Identify which cell holds the provided text, then report its (x, y) central coordinate. 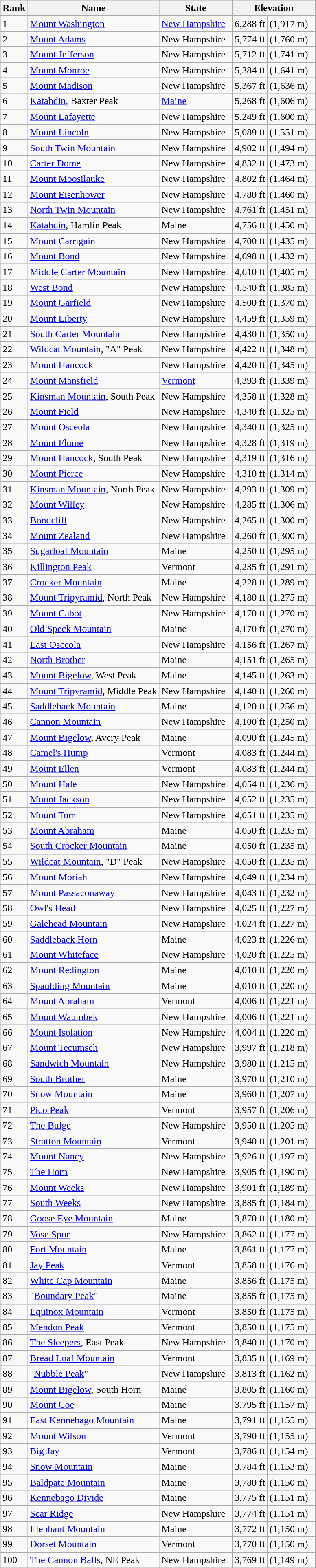
(1,370 m) (291, 303)
(1,226 m) (291, 939)
Bondcliff (94, 520)
4,020 ft (250, 955)
(1,339 m) (291, 380)
Mount Pierce (94, 474)
Sandwich Mountain (94, 1063)
South Weeks (94, 1203)
(1,350 m) (291, 334)
Mount Lincoln (94, 132)
3,861 ft (250, 1250)
80 (14, 1250)
Camel's Hump (94, 753)
4,235 ft (250, 567)
32 (14, 505)
Baldpate Mountain (94, 1482)
(1,551 m) (291, 132)
3,786 ft (250, 1451)
Mount Cabot (94, 613)
(1,210 m) (291, 1079)
4,293 ft (250, 489)
Mount Eisenhower (94, 194)
68 (14, 1063)
64 (14, 1001)
30 (14, 474)
(1,741 m) (291, 55)
11 (14, 179)
Mount Waumbek (94, 1017)
29 (14, 458)
Vose Spur (94, 1234)
Name (94, 8)
3,940 ft (250, 1141)
49 (14, 769)
(1,157 m) (291, 1405)
The Horn (94, 1172)
71 (14, 1110)
3,784 ft (250, 1467)
(1,359 m) (291, 318)
(1,405 m) (291, 272)
4,700 ft (250, 241)
4,310 ft (250, 474)
(1,190 m) (291, 1172)
(1,260 m) (291, 691)
(1,600 m) (291, 117)
Mount Tripyramid, North Peak (94, 598)
27 (14, 427)
84 (14, 1312)
37 (14, 582)
83 (14, 1296)
4,052 ft (250, 799)
48 (14, 753)
3,795 ft (250, 1405)
(1,275 m) (291, 598)
East Kennebago Mountain (94, 1420)
56 (14, 877)
(1,232 m) (291, 892)
(1,206 m) (291, 1110)
4,250 ft (250, 551)
(1,328 m) (291, 396)
Spaulding Mountain (94, 986)
Wildcat Mountain, "A" Peak (94, 349)
3,901 ft (250, 1188)
(1,319 m) (291, 442)
47 (14, 738)
5,268 ft (250, 101)
Mount Bigelow, South Horn (94, 1389)
Old Speck Mountain (94, 629)
Mount Isolation (94, 1032)
South Carter Mountain (94, 334)
3,858 ft (250, 1265)
(1,917 m) (291, 24)
The Sleepers, East Peak (94, 1343)
(1,160 m) (291, 1389)
South Twin Mountain (94, 148)
Mount Passaconaway (94, 892)
92 (14, 1435)
Bread Loaf Mountain (94, 1358)
96 (14, 1498)
Mount Jefferson (94, 55)
(1,641 m) (291, 70)
88 (14, 1374)
(1,464 m) (291, 179)
66 (14, 1032)
46 (14, 722)
28 (14, 442)
4,393 ft (250, 380)
4,090 ft (250, 738)
4,228 ft (250, 582)
Mount Wilson (94, 1435)
3,805 ft (250, 1389)
Elevation (274, 8)
Mount Lafayette (94, 117)
45 (14, 707)
26 (14, 411)
4,004 ft (250, 1032)
4,358 ft (250, 396)
4,180 ft (250, 598)
4,610 ft (250, 272)
(1,162 m) (291, 1374)
21 (14, 334)
24 (14, 380)
Fort Mountain (94, 1250)
The Bulge (94, 1125)
Mount Garfield (94, 303)
4,260 ft (250, 536)
31 (14, 489)
2 (14, 39)
(1,207 m) (291, 1094)
3,997 ft (250, 1048)
13 (14, 210)
(1,295 m) (291, 551)
Mount Carrigain (94, 241)
Mount Bond (94, 256)
98 (14, 1529)
4,761 ft (250, 210)
White Cap Mountain (94, 1281)
57 (14, 892)
5,774 ft (250, 39)
35 (14, 551)
(1,184 m) (291, 1203)
4,156 ft (250, 644)
90 (14, 1405)
(1,385 m) (291, 287)
Mount Tripyramid, Middle Peak (94, 691)
Cannon Mountain (94, 722)
(1,348 m) (291, 349)
4,756 ft (250, 225)
73 (14, 1141)
6 (14, 101)
Mendon Peak (94, 1327)
(1,451 m) (291, 210)
19 (14, 303)
70 (14, 1094)
3,813 ft (250, 1374)
Katahdin, Hamlin Peak (94, 225)
Mount Hancock (94, 365)
3,957 ft (250, 1110)
(1,473 m) (291, 163)
50 (14, 784)
5 (14, 86)
(1,197 m) (291, 1156)
3,926 ft (250, 1156)
Killington Peak (94, 567)
South Brother (94, 1079)
4,051 ft (250, 815)
75 (14, 1172)
3,870 ft (250, 1219)
3,780 ft (250, 1482)
58 (14, 908)
(1,316 m) (291, 458)
82 (14, 1281)
(1,189 m) (291, 1188)
Mount Hale (94, 784)
(1,345 m) (291, 365)
(1,265 m) (291, 660)
43 (14, 675)
State (196, 8)
38 (14, 598)
3,791 ft (250, 1420)
(1,450 m) (291, 225)
72 (14, 1125)
4,023 ft (250, 939)
Kinsman Mountain, North Peak (94, 489)
North Brother (94, 660)
Mount Flume (94, 442)
78 (14, 1219)
86 (14, 1343)
4,902 ft (250, 148)
3,855 ft (250, 1296)
Mount Whiteface (94, 955)
94 (14, 1467)
5,384 ft (250, 70)
South Crocker Mountain (94, 846)
4,151 ft (250, 660)
4,540 ft (250, 287)
(1,289 m) (291, 582)
4,043 ft (250, 892)
"Nubble Peak" (94, 1374)
Mount Osceola (94, 427)
12 (14, 194)
4,500 ft (250, 303)
Rank (14, 8)
Mount Liberty (94, 318)
Owl's Head (94, 908)
3,970 ft (250, 1079)
42 (14, 660)
Dorset Mountain (94, 1544)
(1,215 m) (291, 1063)
3,862 ft (250, 1234)
4,319 ft (250, 458)
Mount Adams (94, 39)
(1,435 m) (291, 241)
Mount Moriah (94, 877)
3,790 ft (250, 1435)
Mount Mansfield (94, 380)
5,367 ft (250, 86)
5,249 ft (250, 117)
4,459 ft (250, 318)
4,285 ft (250, 505)
23 (14, 365)
99 (14, 1544)
Middle Carter Mountain (94, 272)
(1,180 m) (291, 1219)
3,980 ft (250, 1063)
Crocker Mountain (94, 582)
25 (14, 396)
(1,169 m) (291, 1358)
(1,460 m) (291, 194)
Mount Hancock, South Peak (94, 458)
(1,760 m) (291, 39)
81 (14, 1265)
Jay Peak (94, 1265)
4 (14, 70)
4,265 ft (250, 520)
(1,236 m) (291, 784)
100 (14, 1560)
3,960 ft (250, 1094)
(1,154 m) (291, 1451)
Mount Monroe (94, 70)
5,089 ft (250, 132)
Mount Moosilauke (94, 179)
Mount Tom (94, 815)
20 (14, 318)
(1,432 m) (291, 256)
Mount Willey (94, 505)
3,950 ft (250, 1125)
(1,153 m) (291, 1467)
(1,225 m) (291, 955)
3,840 ft (250, 1343)
(1,494 m) (291, 148)
Mount Madison (94, 86)
76 (14, 1188)
(1,309 m) (291, 489)
Big Jay (94, 1451)
Galehead Mountain (94, 923)
3,769 ft (250, 1560)
East Osceola (94, 644)
(1,306 m) (291, 505)
3,856 ft (250, 1281)
5,712 ft (250, 55)
8 (14, 132)
Elephant Mountain (94, 1529)
4,024 ft (250, 923)
Mount Bigelow, Avery Peak (94, 738)
3,835 ft (250, 1358)
51 (14, 799)
Mount Field (94, 411)
3,905 ft (250, 1172)
9 (14, 148)
7 (14, 117)
85 (14, 1327)
(1,314 m) (291, 474)
Carter Dome (94, 163)
69 (14, 1079)
3 (14, 55)
4,780 ft (250, 194)
61 (14, 955)
4,120 ft (250, 707)
(1,201 m) (291, 1141)
(1,250 m) (291, 722)
4,430 ft (250, 334)
4,025 ft (250, 908)
18 (14, 287)
87 (14, 1358)
(1,218 m) (291, 1048)
4,140 ft (250, 691)
Mount Weeks (94, 1188)
52 (14, 815)
77 (14, 1203)
4,802 ft (250, 179)
60 (14, 939)
Mount Redington (94, 970)
(1,291 m) (291, 567)
62 (14, 970)
(1,606 m) (291, 101)
Wildcat Mountain, "D" Peak (94, 861)
17 (14, 272)
95 (14, 1482)
3,770 ft (250, 1544)
Kinsman Mountain, South Peak (94, 396)
36 (14, 567)
74 (14, 1156)
Sugarloaf Mountain (94, 551)
44 (14, 691)
(1,267 m) (291, 644)
65 (14, 1017)
Saddleback Mountain (94, 707)
(1,234 m) (291, 877)
4,054 ft (250, 784)
Stratton Mountain (94, 1141)
39 (14, 613)
(1,263 m) (291, 675)
Goose Eye Mountain (94, 1219)
97 (14, 1513)
6,288 ft (250, 24)
Mount Coe (94, 1405)
59 (14, 923)
Mount Nancy (94, 1156)
10 (14, 163)
4,049 ft (250, 877)
Kennebago Divide (94, 1498)
4,328 ft (250, 442)
4,832 ft (250, 163)
(1,245 m) (291, 738)
1 (14, 24)
Mount Washington (94, 24)
(1,636 m) (291, 86)
22 (14, 349)
3,885 ft (250, 1203)
67 (14, 1048)
63 (14, 986)
Mount Bigelow, West Peak (94, 675)
Mount Jackson (94, 799)
15 (14, 241)
16 (14, 256)
4,145 ft (250, 675)
53 (14, 830)
33 (14, 520)
Saddleback Horn (94, 939)
3,775 ft (250, 1498)
4,422 ft (250, 349)
(1,256 m) (291, 707)
Equinox Mountain (94, 1312)
3,772 ft (250, 1529)
34 (14, 536)
55 (14, 861)
North Twin Mountain (94, 210)
Scar Ridge (94, 1513)
Mount Tecumseh (94, 1048)
89 (14, 1389)
41 (14, 644)
3,774 ft (250, 1513)
"Boundary Peak" (94, 1296)
Katahdin, Baxter Peak (94, 101)
54 (14, 846)
(1,149 m) (291, 1560)
4,100 ft (250, 722)
(1,205 m) (291, 1125)
14 (14, 225)
(1,170 m) (291, 1343)
West Bond (94, 287)
4,420 ft (250, 365)
93 (14, 1451)
(1,176 m) (291, 1265)
Pico Peak (94, 1110)
4,698 ft (250, 256)
Mount Ellen (94, 769)
The Cannon Balls, NE Peak (94, 1560)
40 (14, 629)
91 (14, 1420)
Mount Zealand (94, 536)
79 (14, 1234)
